Return (X, Y) of the center of cell containing provided text 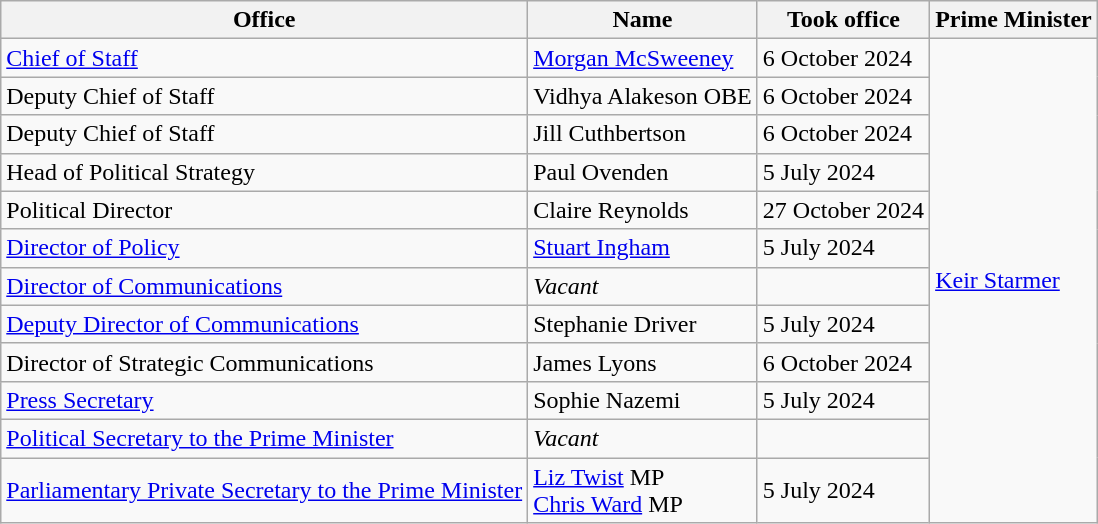
Head of Political Strategy (264, 172)
Political Secretary to the Prime Minister (264, 438)
Liz Twist MPChris Ward MP (643, 490)
Vidhya Alakeson OBE (643, 96)
Director of Policy (264, 248)
James Lyons (643, 362)
Paul Ovenden (643, 172)
Stephanie Driver (643, 324)
Keir Starmer (1014, 281)
Jill Cuthbertson (643, 134)
Took office (843, 20)
Political Director (264, 210)
Director of Strategic Communications (264, 362)
27 October 2024 (843, 210)
Sophie Nazemi (643, 400)
Chief of Staff (264, 58)
Claire Reynolds (643, 210)
Morgan McSweeney (643, 58)
Deputy Director of Communications (264, 324)
Prime Minister (1014, 20)
Director of Communications (264, 286)
Press Secretary (264, 400)
Name (643, 20)
Parliamentary Private Secretary to the Prime Minister (264, 490)
Stuart Ingham (643, 248)
Office (264, 20)
